Capture the cell that displays the provided text and extract its [x, y] central coordinate. 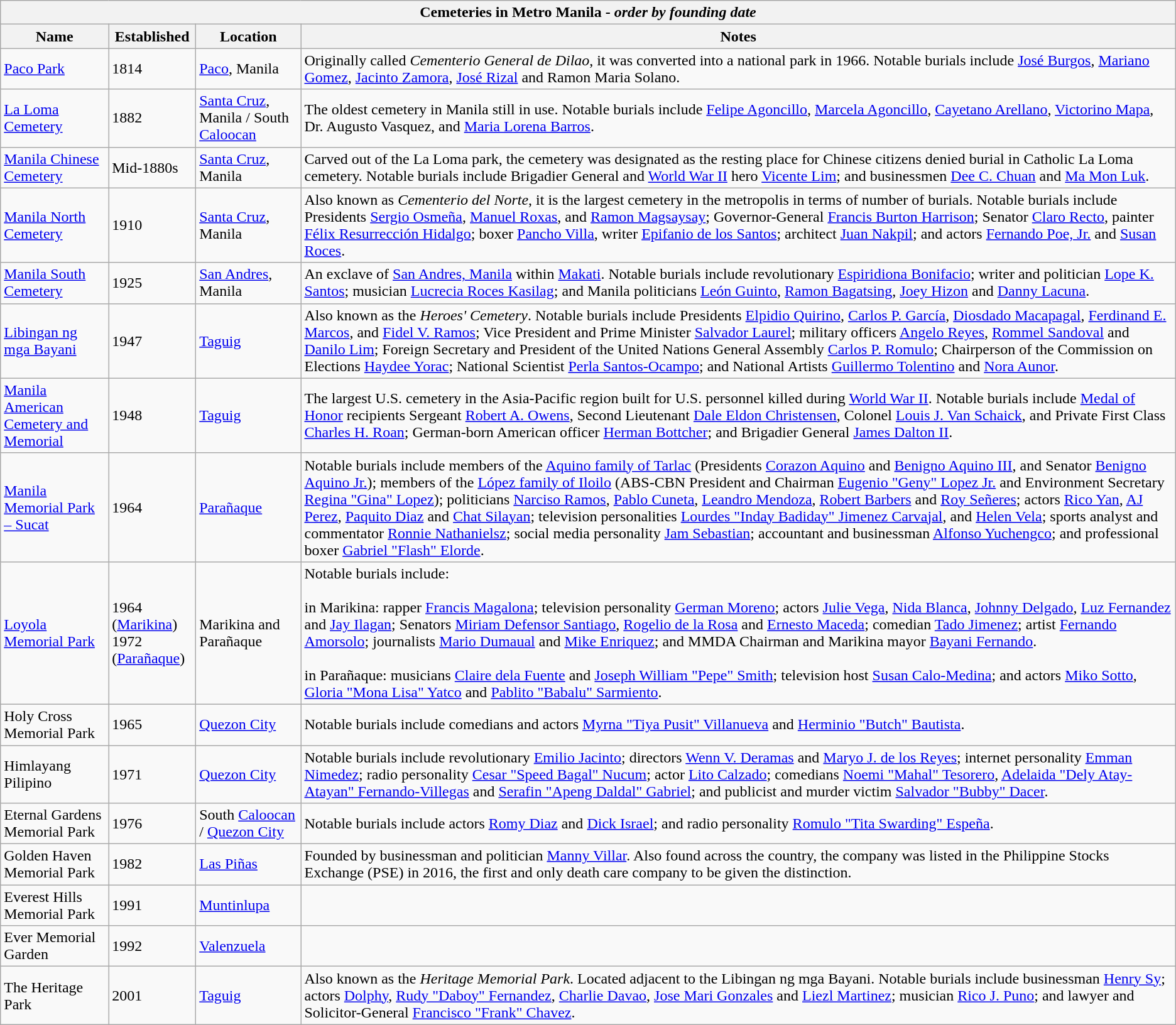
La Loma Cemetery [55, 118]
Ever Memorial Garden [55, 946]
Valenzuela [249, 946]
Name [55, 36]
1976 [152, 824]
Notable burials include actors Romy Diaz and Dick Israel; and radio personality Romulo "Tita Swarding" Espeña. [738, 824]
Manila North Cemetery [55, 225]
1947 [152, 340]
Parañaque [249, 507]
1948 [152, 416]
The Heritage Park [55, 995]
1882 [152, 118]
Holy Cross Memorial Park [55, 725]
1910 [152, 225]
1814 [152, 69]
Cemeteries in Metro Manila - order by founding date [588, 13]
Everest Hills Memorial Park [55, 906]
Location [249, 36]
Loyola Memorial Park [55, 633]
1992 [152, 946]
1964 (Marikina)1972 (Parañaque) [152, 633]
1971 [152, 774]
1925 [152, 283]
Libingan ng mga Bayani [55, 340]
2001 [152, 995]
Himlayang Pilipino [55, 774]
Golden Haven Memorial Park [55, 864]
Marikina and Parañaque [249, 633]
San Andres, Manila [249, 283]
Las Piñas [249, 864]
Manila Memorial Park – Sucat [55, 507]
1982 [152, 864]
Notes [738, 36]
1965 [152, 725]
1991 [152, 906]
Paco Park [55, 69]
1964 [152, 507]
Mid-1880s [152, 167]
Established [152, 36]
Manila American Cemetery and Memorial [55, 416]
Paco, Manila [249, 69]
Muntinlupa [249, 906]
South Caloocan / Quezon City [249, 824]
Manila South Cemetery [55, 283]
Manila Chinese Cemetery [55, 167]
Notable burials include comedians and actors Myrna "Tiya Pusit" Villanueva and Herminio "Butch" Bautista. [738, 725]
Santa Cruz, Manila / South Caloocan [249, 118]
Eternal Gardens Memorial Park [55, 824]
